Detect which cell encompasses the target text, then output its (X, Y) center coordinate. 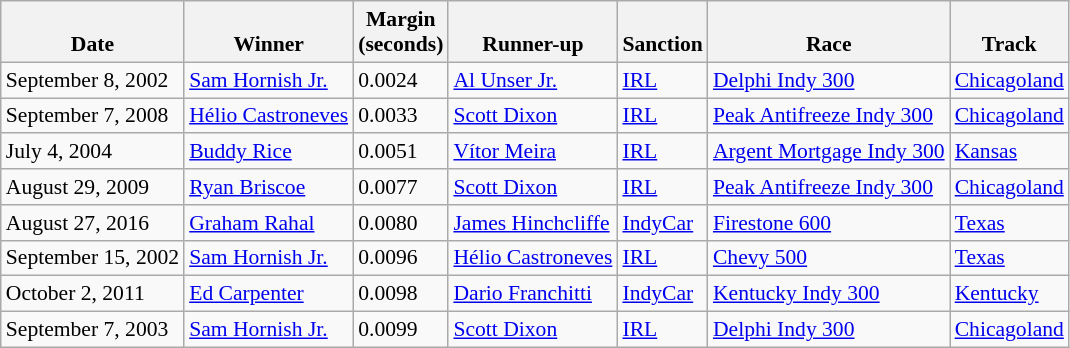
August 29, 2009 (92, 187)
Argent Mortgage Indy 300 (829, 152)
October 2, 2011 (92, 294)
0.0098 (400, 294)
Ryan Briscoe (268, 187)
Dario Franchitti (532, 294)
Firestone 600 (829, 223)
Chevy 500 (829, 258)
0.0033 (400, 116)
Track (1010, 32)
Ed Carpenter (268, 294)
Kentucky (1010, 294)
0.0051 (400, 152)
September 7, 2003 (92, 330)
Vítor Meira (532, 152)
Graham Rahal (268, 223)
Buddy Rice (268, 152)
August 27, 2016 (92, 223)
September 8, 2002 (92, 80)
Kansas (1010, 152)
Sanction (662, 32)
September 7, 2008 (92, 116)
July 4, 2004 (92, 152)
Winner (268, 32)
0.0077 (400, 187)
September 15, 2002 (92, 258)
Margin(seconds) (400, 32)
Kentucky Indy 300 (829, 294)
0.0096 (400, 258)
Date (92, 32)
0.0080 (400, 223)
Runner-up (532, 32)
Al Unser Jr. (532, 80)
Race (829, 32)
0.0024 (400, 80)
0.0099 (400, 330)
James Hinchcliffe (532, 223)
